Identify which cell holds the provided text, then report its [X, Y] central coordinate. 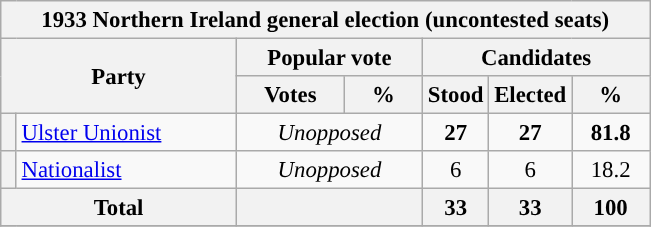
Candidates [536, 58]
Party [119, 76]
1933 Northern Ireland general election (uncontested seats) [326, 20]
Nationalist [126, 170]
Total [119, 208]
Ulster Unionist [126, 133]
18.2 [611, 170]
Stood [456, 95]
100 [611, 208]
Popular vote [329, 58]
Elected [530, 95]
Votes [290, 95]
81.8 [611, 133]
